Pinpoint the cell where the given text exists, returning its (X, Y) midpoint coordinate. 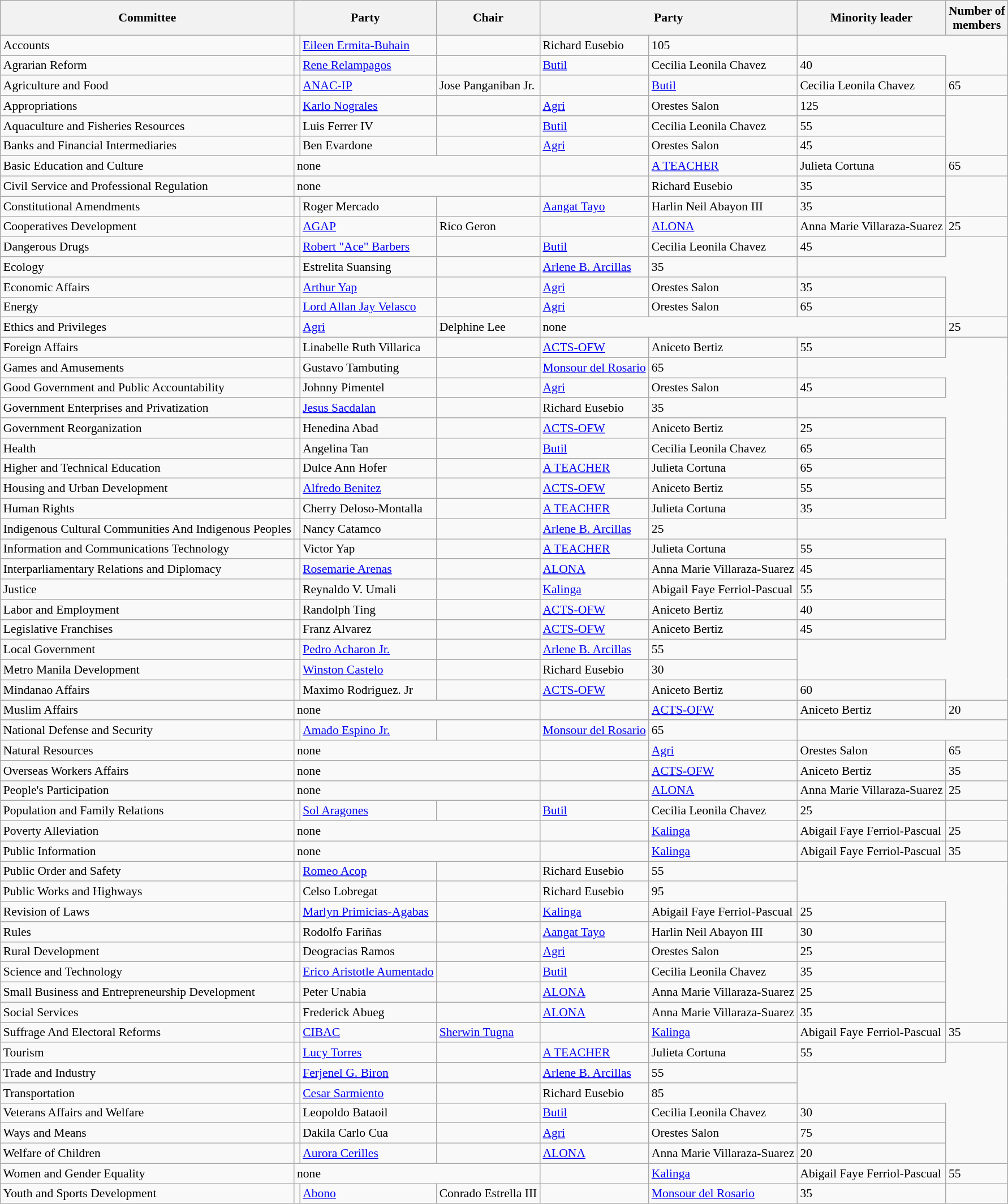
Housing and Urban Development (147, 489)
Cherry Deloso-Montalla (368, 509)
Health (147, 448)
Number ofmembers (977, 18)
Ways and Means (147, 1133)
ANAC-IP (368, 86)
125 (871, 106)
Justice (147, 589)
Dakila Carlo Cua (368, 1133)
Transportation (147, 1093)
Revision of Laws (147, 912)
Mindanao Affairs (147, 690)
Population and Family Relations (147, 811)
Arthur Yap (368, 287)
Randolph Ting (368, 610)
Higher and Technical Education (147, 468)
Roger Mercado (368, 206)
Karlo Nograles (368, 106)
Veterans Affairs and Welfare (147, 1113)
Leopoldo Bataoil (368, 1113)
Ben Evardone (368, 146)
75 (871, 1133)
Victor Yap (368, 549)
Welfare of Children (147, 1154)
Natural Resources (147, 750)
Nancy Catamco (368, 529)
Poverty Alleviation (147, 831)
Jesus Sacdalan (368, 408)
Ethics and Privileges (147, 327)
Women and Gender Equality (147, 1173)
Social Services (147, 1012)
Pedro Acharon Jr. (368, 650)
Dulce Ann Hofer (368, 468)
Trade and Industry (147, 1073)
95 (723, 892)
Agrarian Reform (147, 66)
Abono (368, 1194)
Rodolfo Fariñas (368, 932)
Maximo Rodriguez. Jr (368, 690)
Appropriations (147, 106)
Alfredo Benitez (368, 489)
Good Government and Public Accountability (147, 388)
Rural Development (147, 952)
Estrelita Suansing (368, 267)
Rene Relampagos (368, 66)
Johnny Pimentel (368, 388)
Lord Allan Jay Velasco (368, 307)
Conrado Estrella III (489, 1194)
85 (723, 1093)
Constitutional Amendments (147, 206)
Tourism (147, 1053)
Games and Amusements (147, 368)
Henedina Abad (368, 428)
Celso Lobregat (368, 892)
Human Rights (147, 509)
Labor and Employment (147, 610)
Local Government (147, 650)
Aquaculture and Fisheries Resources (147, 126)
National Defense and Security (147, 731)
Sol Aragones (368, 811)
Peter Unabia (368, 992)
Angelina Tan (368, 448)
People's Participation (147, 791)
Basic Education and Culture (147, 166)
Winston Castelo (368, 670)
Robert "Ace" Barbers (368, 247)
Rico Geron (489, 227)
Rosemarie Arenas (368, 569)
Frederick Abueg (368, 1012)
Overseas Workers Affairs (147, 771)
105 (723, 45)
Muslim Affairs (147, 710)
AGAP (368, 227)
Marlyn Primicias-Agabas (368, 912)
Cooperatives Development (147, 227)
Dangerous Drugs (147, 247)
Accounts (147, 45)
Erico Aristotle Aumentado (368, 972)
Gustavo Tambuting (368, 368)
Chair (489, 18)
Public Information (147, 851)
Ferjenel G. Biron (368, 1073)
Delphine Lee (489, 327)
Small Business and Entrepreneurship Development (147, 992)
60 (871, 690)
Public Works and Highways (147, 892)
Energy (147, 307)
Information and Communications Technology (147, 549)
CIBAC (368, 1033)
Romeo Acop (368, 871)
Government Reorganization (147, 428)
Franz Alvarez (368, 629)
Lucy Torres (368, 1053)
Aurora Cerilles (368, 1154)
Interparliamentary Relations and Diplomacy (147, 569)
Jose Panganiban Jr. (489, 86)
Youth and Sports Development (147, 1194)
Indigenous Cultural Communities And Indigenous Peoples (147, 529)
Legislative Franchises (147, 629)
Foreign Affairs (147, 348)
Ecology (147, 267)
Government Enterprises and Privatization (147, 408)
Rules (147, 932)
Suffrage And Electoral Reforms (147, 1033)
Reynaldo V. Umali (368, 589)
Cesar Sarmiento (368, 1093)
Eileen Ermita-Buhain (368, 45)
Science and Technology (147, 972)
Amado Espino Jr. (368, 731)
Banks and Financial Intermediaries (147, 146)
Sherwin Tugna (489, 1033)
Linabelle Ruth Villarica (368, 348)
Agriculture and Food (147, 86)
Civil Service and Professional Regulation (147, 187)
Economic Affairs (147, 287)
Deogracias Ramos (368, 952)
Luis Ferrer IV (368, 126)
Public Order and Safety (147, 871)
Committee (147, 18)
Minority leader (871, 18)
Metro Manila Development (147, 670)
